Locate the cell with the specified text and output its [x, y] center coordinate. 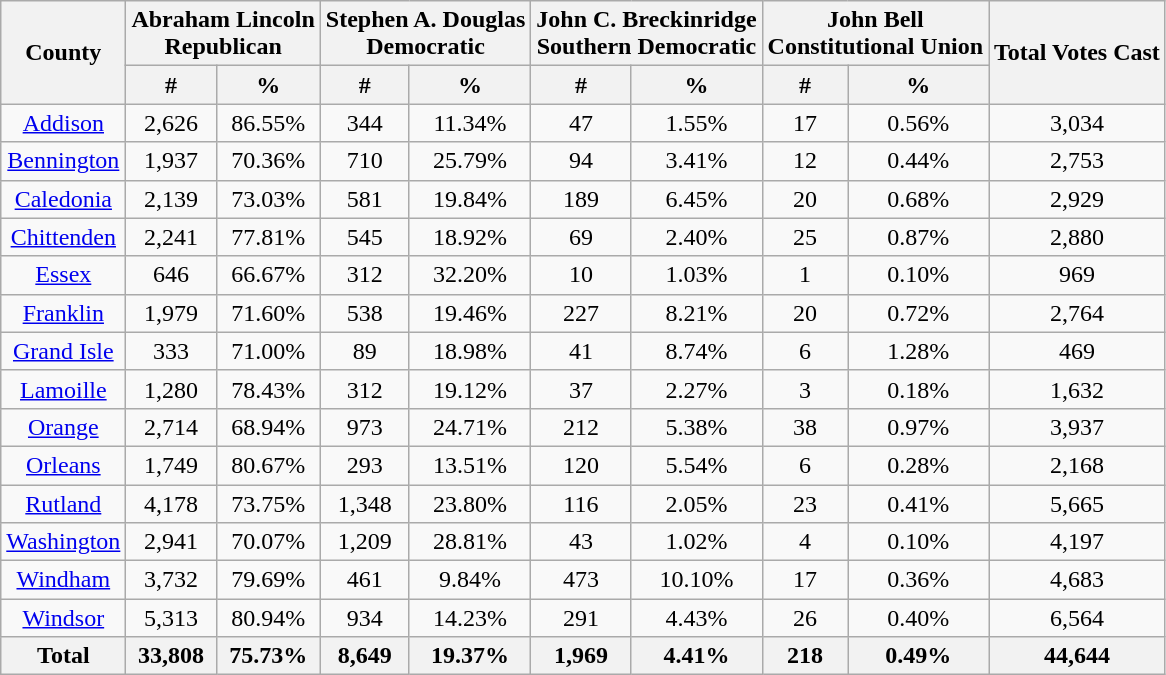
461 [364, 580]
218 [805, 656]
2,168 [1078, 465]
5.54% [696, 465]
0.97% [918, 427]
47 [581, 123]
19.84% [470, 199]
10.10% [696, 580]
Lamoille [64, 389]
Washington [64, 542]
545 [364, 237]
291 [581, 618]
28.81% [470, 542]
120 [581, 465]
646 [171, 275]
6.45% [696, 199]
1.03% [696, 275]
1 [805, 275]
4.41% [696, 656]
0.72% [918, 313]
32.20% [470, 275]
Rutland [64, 503]
8.74% [696, 351]
25.79% [470, 161]
18.92% [470, 237]
1,280 [171, 389]
8.21% [696, 313]
Grand Isle [64, 351]
89 [364, 351]
78.43% [268, 389]
4,178 [171, 503]
94 [581, 161]
1,348 [364, 503]
0.41% [918, 503]
469 [1078, 351]
0.49% [918, 656]
293 [364, 465]
Windsor [64, 618]
Bennington [64, 161]
3,937 [1078, 427]
38 [805, 427]
26 [805, 618]
2,626 [171, 123]
4,683 [1078, 580]
2,880 [1078, 237]
19.46% [470, 313]
0.36% [918, 580]
8,649 [364, 656]
2,139 [171, 199]
11.34% [470, 123]
13.51% [470, 465]
4.43% [696, 618]
0.68% [918, 199]
69 [581, 237]
2,241 [171, 237]
37 [581, 389]
71.00% [268, 351]
969 [1078, 275]
86.55% [268, 123]
Total Votes Cast [1078, 52]
0.44% [918, 161]
2,929 [1078, 199]
3 [805, 389]
1,632 [1078, 389]
2.40% [696, 237]
344 [364, 123]
Caledonia [64, 199]
79.69% [268, 580]
77.81% [268, 237]
0.18% [918, 389]
1.02% [696, 542]
19.12% [470, 389]
2,764 [1078, 313]
581 [364, 199]
12 [805, 161]
41 [581, 351]
80.94% [268, 618]
1,209 [364, 542]
5,313 [171, 618]
14.23% [470, 618]
75.73% [268, 656]
44,644 [1078, 656]
0.40% [918, 618]
19.37% [470, 656]
0.28% [918, 465]
23.80% [470, 503]
2,714 [171, 427]
25 [805, 237]
473 [581, 580]
1.28% [918, 351]
189 [581, 199]
9.84% [470, 580]
73.75% [268, 503]
Addison [64, 123]
County [64, 52]
Orleans [64, 465]
973 [364, 427]
4,197 [1078, 542]
23 [805, 503]
6,564 [1078, 618]
538 [364, 313]
3,732 [171, 580]
Windham [64, 580]
934 [364, 618]
116 [581, 503]
1,979 [171, 313]
3,034 [1078, 123]
Total [64, 656]
1,969 [581, 656]
33,808 [171, 656]
3.41% [696, 161]
710 [364, 161]
2,753 [1078, 161]
John BellConstitutional Union [875, 34]
1,937 [171, 161]
2.05% [696, 503]
227 [581, 313]
1,749 [171, 465]
43 [581, 542]
24.71% [470, 427]
73.03% [268, 199]
Orange [64, 427]
5.38% [696, 427]
10 [581, 275]
70.07% [268, 542]
0.56% [918, 123]
Essex [64, 275]
70.36% [268, 161]
Abraham LincolnRepublican [223, 34]
0.87% [918, 237]
71.60% [268, 313]
212 [581, 427]
68.94% [268, 427]
1.55% [696, 123]
2.27% [696, 389]
5,665 [1078, 503]
4 [805, 542]
Chittenden [64, 237]
333 [171, 351]
Franklin [64, 313]
Stephen A. DouglasDemocratic [425, 34]
2,941 [171, 542]
80.67% [268, 465]
66.67% [268, 275]
18.98% [470, 351]
John C. BreckinridgeSouthern Democratic [646, 34]
